Output the (x, y) coordinate of the center of the cell containing the given text.  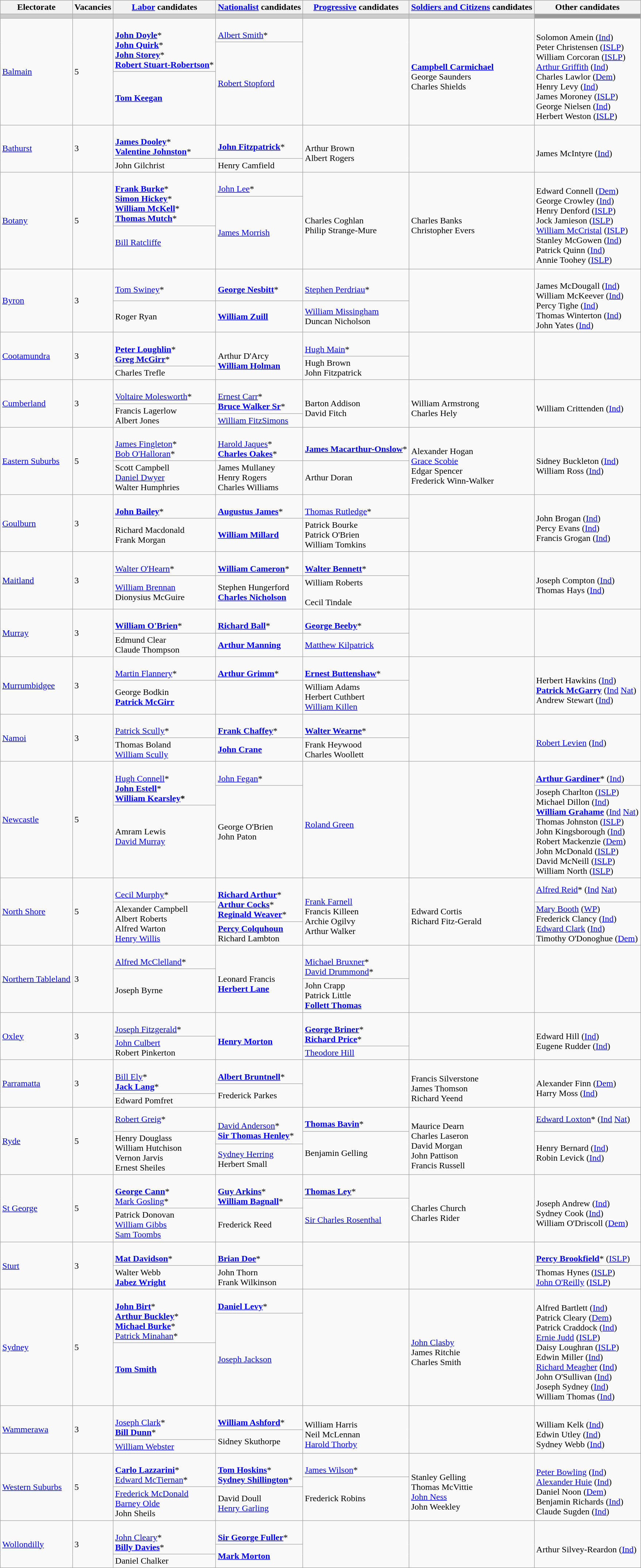
Guy Arkins*William Bagnall* (259, 1191)
James Morrish (259, 232)
Soldiers and Citizens candidates (472, 7)
Joseph Andrew (Ind)Sydney Cook (Ind)William O'Driscoll (Dem) (587, 1208)
Bill Ratcliffe (164, 247)
Sir George Fuller* (259, 1532)
Arthur Manning (259, 645)
John CrappPatrick LittleFollett Thomas (356, 996)
Labor candidates (164, 7)
Henry DouglassWilliam HutchisonVernon JarvisErnest Sheiles (164, 1153)
Richard Ball* (259, 621)
Brian Doe* (259, 1253)
Nationalist candidates (259, 7)
Albert Bruntnell* (259, 1072)
John Fitzpatrick* (259, 142)
Theodore Hill (356, 1053)
Byron (37, 301)
Maitland (37, 580)
Charles BanksChristopher Evers (472, 220)
James McIntyre (Ind) (587, 149)
John Bailey* (164, 507)
Tom Swiney* (164, 285)
Sir Charles Rosenthal (356, 1220)
John Fegan* (259, 773)
John Crane (259, 750)
Alexander Finn (Dem)Harry Moss (Ind) (587, 1084)
Frank FarnellFrancis KilleenArchie OgilvyArthur Walker (356, 911)
Walter WebbJabez Wright (164, 1277)
Mary Booth (WP)Frederick Clancy (Ind)Edward Clark (Ind)Timothy O'Donoghue (Dem) (587, 923)
Edward Pomfret (164, 1100)
John CulbertRobert Pinkerton (164, 1048)
John Cleary*Billy Davies* (164, 1537)
Frederick McDonaldBarney OldeJohn Sheils (164, 1504)
Stephen Perdriau* (356, 285)
Oxley (37, 1036)
Matthew Kilpatrick (356, 645)
Hugh Main* (356, 344)
Thomas Rutledge* (356, 507)
Bill Ely*Jack Lang* (164, 1077)
George Beeby* (356, 621)
John Birt*Arthur Buckley*Michael Burke*Patrick Minahan* (164, 1316)
Alexander HoganGrace ScobieEdgar SpencerFrederick Winn-Walker (472, 461)
Hugh Connell*John Estell*William Kearsley* (164, 783)
Balmain (37, 72)
John Doyle*John Quirk*John Storey*Robert Stuart-Robertson* (164, 45)
Percy Brookfield* (ISLP) (587, 1253)
Robert Levien (Ind) (587, 738)
John ClasbyJames RitchieCharles Smith (472, 1348)
Charles Trefle (164, 373)
Walter Wearne* (356, 726)
Cootamundra (37, 356)
Carlo Lazzarini*Edward McTiernan* (164, 1470)
Alexander CampbellAlbert RobertsAlfred WartonHenry Willis (164, 923)
William Kelk (Ind)Edwin Utley (Ind)Sydney Webb (Ind) (587, 1429)
William FitzSimons (259, 420)
James Fingleton*Bob O'Halloran* (164, 444)
Ernest Buttenshaw* (356, 669)
Goulburn (37, 523)
Stephen HungerfordCharles Nicholson (259, 592)
Thomas Bavin* (356, 1119)
James Macarthur-Onslow* (356, 444)
Robert Greig* (164, 1119)
James Wilson* (356, 1465)
Thomas Ley* (356, 1186)
Walter O'Hearn* (164, 564)
Herbert Hawkins (Ind)Patrick McGarry (Ind Nat)Andrew Stewart (Ind) (587, 685)
Edward Loxton* (Ind Nat) (587, 1119)
Francis LagerlowAlbert Jones (164, 415)
Patrick DonovanWilliam GibbsSam Toombs (164, 1225)
David DoullHenry Garling (259, 1504)
Mark Morton (259, 1556)
Newcastle (37, 820)
Frank Chaffey* (259, 726)
Frank Burke*Simon Hickey*William McKell*Thomas Mutch* (164, 199)
Sidney Skuthorpe (259, 1441)
Eastern Suburbs (37, 461)
Sturt (37, 1265)
George Cann*Mark Gosling* (164, 1191)
Henry Bernard (Ind)Robin Levick (Ind) (587, 1153)
Hugh BrownJohn Fitzpatrick (356, 368)
Amram LewisDavid Murray (164, 841)
Botany (37, 220)
Campbell CarmichaelGeorge SaundersCharles Shields (472, 72)
Frederick Reed (259, 1225)
James McDougall (Ind)William McKeever (Ind)Percy Tighe (Ind)Thomas Winterton (Ind)John Yates (Ind) (587, 301)
Progressive candidates (356, 7)
Michael Bruxner*David Drummond* (356, 962)
Arthur Grimm* (259, 669)
John Brogan (Ind)Percy Evans (Ind)Francis Grogan (Ind) (587, 523)
Mat Davidson* (164, 1253)
William O'Brien* (164, 621)
Arthur Doran (356, 478)
Leonard FrancisHerbert Lane (259, 979)
John Lee* (259, 184)
Murray (37, 633)
Robert Stopford (259, 83)
Richard MacdonaldFrank Morgan (164, 535)
Arthur D'ArcyWilliam Holman (259, 356)
Edward Hill (Ind)Eugene Rudder (Ind) (587, 1036)
James Dooley*Valentine Johnston* (164, 142)
Henry Morton (259, 1036)
Albert Smith* (259, 30)
William Webster (164, 1446)
Stanley GellingThomas McVittieJohn NessJohn Weekley (472, 1487)
Namoi (37, 738)
Maurice DearnCharles LaseronDavid MorganJohn PattisonFrancis Russell (472, 1141)
Arthur Silvey-Reardon (Ind) (587, 1544)
George Nesbitt* (259, 285)
Tom Hoskins*Sydney Shillington* (259, 1470)
Benjamin Gelling (356, 1153)
John ThornFrank Wilkinson (259, 1277)
Patrick Scully* (164, 726)
Joseph Clark*Bill Dunn* (164, 1422)
Martin Flannery* (164, 669)
Richard Arthur*Arthur Cocks*Reginald Weaver* (259, 899)
Other candidates (587, 7)
William RobertsCecil Tindale (356, 592)
Cecil Murphy* (164, 890)
Edmund ClearClaude Thompson (164, 645)
George BodkinPatrick McGirr (164, 697)
Henry Camfield (259, 165)
Thomas Hynes (ISLP)John O'Reilly (ISLP) (587, 1277)
Tom Smith (164, 1374)
Edward Cortis Richard Fitz-Gerald (472, 911)
Harold Jaques*Charles Oakes* (259, 444)
Peter Bowling (Ind)Alexander Huie (Ind)Daniel Noon (Dem)Benjamin Richards (Ind)Claude Sugden (Ind) (587, 1487)
Francis SilverstoneJames ThomsonRichard Yeend (472, 1084)
William BrennanDionysius McGuire (164, 592)
Roland Green (356, 820)
Murrumbidgee (37, 685)
James MullaneyHenry RogersCharles Williams (259, 478)
Arthur BrownAlbert Rogers (356, 149)
Roger Ryan (164, 317)
Percy ColquhounRichard Lambton (259, 933)
William Crittenden (Ind) (587, 403)
Scott CampbellDaniel DwyerWalter Humphries (164, 478)
Western Suburbs (37, 1487)
Patrick BourkePatrick O'BrienWilliam Tomkins (356, 535)
Frank HeywoodCharles Woollett (356, 750)
William Ashford* (259, 1418)
Vacancies (93, 7)
Ernest Carr*Bruce Walker Sr* (259, 396)
St George (37, 1208)
William Zuill (259, 317)
Arthur Gardiner* (Ind) (587, 773)
William Millard (259, 535)
Walter Bennett* (356, 564)
Wammerawa (37, 1429)
William MissinghamDuncan Nicholson (356, 317)
William HarrisNeil McLennanHarold Thorby (356, 1429)
Bathurst (37, 149)
Frederick Parkes (259, 1096)
David Anderson*Sir Thomas Henley* (259, 1126)
Daniel Levy* (259, 1301)
Joseph Byrne (164, 991)
George O'BrienJohn Paton (259, 831)
Alfred McClelland* (164, 957)
Charles ChurchCharles Rider (472, 1208)
Ryde (37, 1141)
John Gilchrist (164, 165)
Sydney (37, 1348)
Frederick Robins (356, 1499)
North Shore (37, 911)
Charles CoghlanPhilip Strange-Mure (356, 220)
William ArmstrongCharles Hely (472, 403)
Parramatta (37, 1084)
Electorate (37, 7)
Peter Loughlin*Greg McGirr* (164, 349)
Joseph Fitzgerald* (164, 1024)
Cumberland (37, 403)
Alfred Reid* (Ind Nat) (587, 890)
Joseph Compton (Ind)Thomas Hays (Ind) (587, 580)
Tom Keegan (164, 98)
Sidney Buckleton (Ind)William Ross (Ind) (587, 461)
Joseph Jackson (259, 1359)
Daniel Chalker (164, 1561)
Voltaire Molesworth* (164, 391)
Wollondilly (37, 1544)
William AdamsHerbert CuthbertWilliam Killen (356, 697)
Northern Tableland (37, 979)
Barton AddisonDavid Fitch (356, 403)
George Briner*Richard Price* (356, 1029)
William Cameron* (259, 564)
Augustus James* (259, 507)
Sydney HerringHerbert Small (259, 1159)
Thomas BolandWilliam Scully (164, 750)
